Capture the cell that displays the provided text and extract its [X, Y] central coordinate. 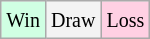
Loss [126, 20]
Draw [72, 20]
Win [24, 20]
